Provide the (X, Y) coordinate of the cell's center where the given text is located.  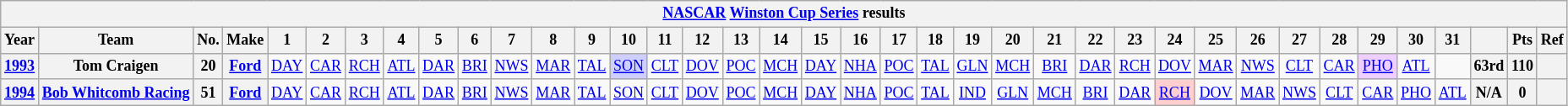
22 (1095, 40)
N/A (1489, 93)
27 (1299, 40)
21 (1054, 40)
6 (475, 40)
Pts (1522, 40)
25 (1216, 40)
2 (326, 40)
29 (1378, 40)
30 (1416, 40)
24 (1175, 40)
8 (553, 40)
1993 (20, 66)
Bob Whitcomb Racing (115, 93)
15 (820, 40)
7 (512, 40)
0 (1522, 93)
11 (664, 40)
17 (899, 40)
26 (1258, 40)
5 (439, 40)
Ref (1552, 40)
3 (364, 40)
1 (287, 40)
23 (1135, 40)
Year (20, 40)
18 (935, 40)
31 (1452, 40)
14 (781, 40)
Make (245, 40)
51 (208, 93)
10 (629, 40)
Tom Craigen (115, 66)
NASCAR Winston Cup Series results (784, 13)
9 (592, 40)
13 (741, 40)
12 (702, 40)
1994 (20, 93)
28 (1339, 40)
19 (972, 40)
4 (401, 40)
110 (1522, 66)
No. (208, 40)
16 (861, 40)
IND (972, 93)
Team (115, 40)
63rd (1489, 66)
